From the cell containing the given text, extract its center point as [x, y] coordinate. 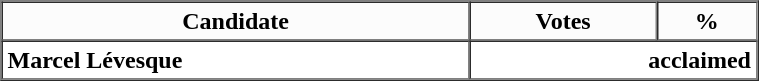
acclaimed [614, 60]
Candidate [236, 22]
Marcel Lévesque [236, 60]
% [707, 22]
Votes [564, 22]
